Scan for the cell matching the given text and deliver its (x, y) coordinate at center. 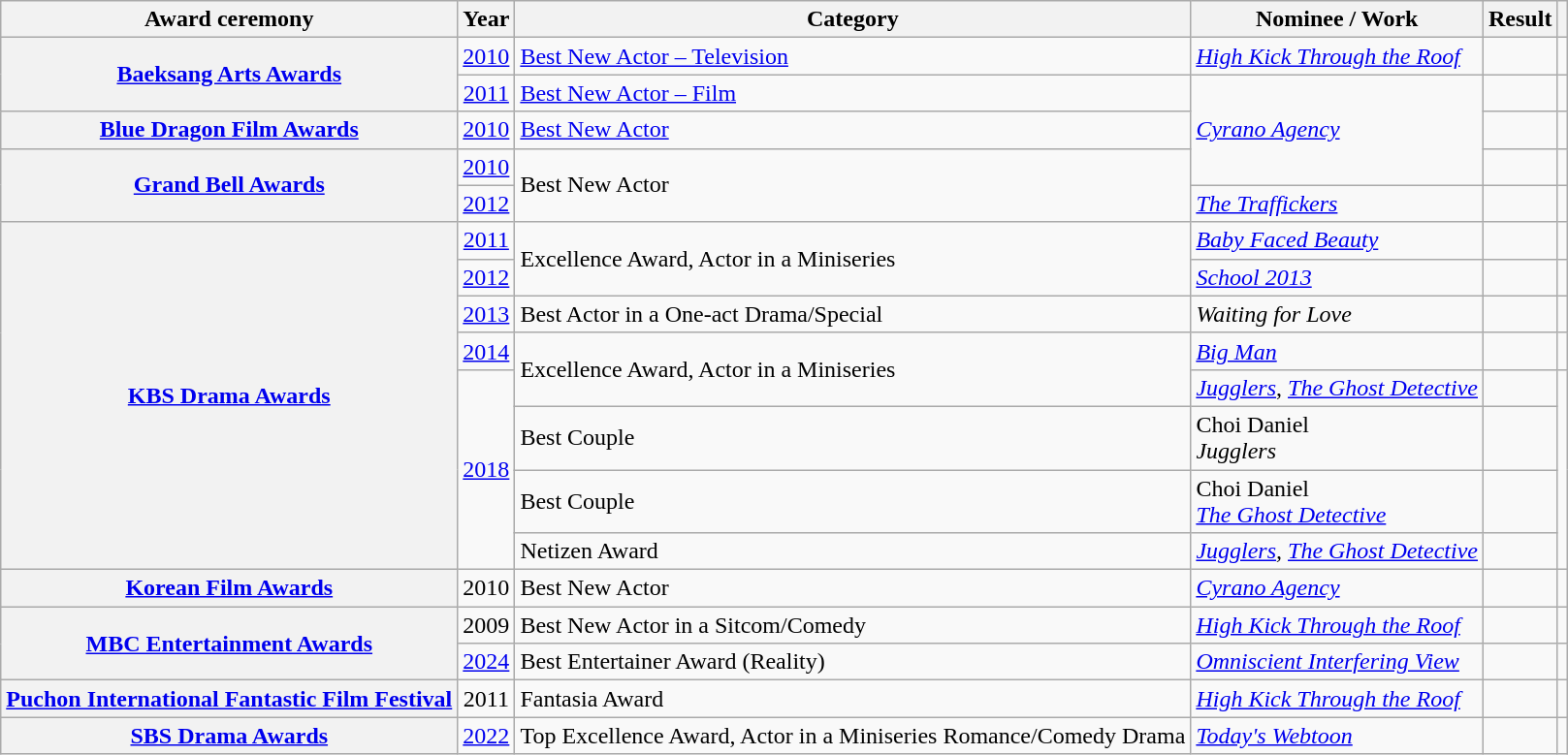
Award ceremony (229, 19)
Best Entertainer Award (Reality) (853, 662)
Choi Daniel The Ghost Detective (1337, 500)
2018 (487, 469)
The Traffickers (1337, 204)
2013 (487, 314)
Best New Actor in a Sitcom/Comedy (853, 625)
2022 (487, 736)
2009 (487, 625)
Best New Actor – Film (853, 93)
Blue Dragon Film Awards (229, 130)
2024 (487, 662)
Omniscient Interfering View (1337, 662)
Netizen Award (853, 551)
Big Man (1337, 351)
MBC Entertainment Awards (229, 644)
School 2013 (1337, 277)
Top Excellence Award, Actor in a Miniseries Romance/Comedy Drama (853, 736)
Category (853, 19)
KBS Drama Awards (229, 395)
Today's Webtoon (1337, 736)
Baby Faced Beauty (1337, 240)
Korean Film Awards (229, 588)
Waiting for Love (1337, 314)
Grand Bell Awards (229, 185)
Result (1520, 19)
Fantasia Award (853, 699)
2014 (487, 351)
Choi Daniel Jugglers (1337, 438)
Nominee / Work (1337, 19)
Best New Actor – Television (853, 56)
Puchon International Fantastic Film Festival (229, 699)
SBS Drama Awards (229, 736)
Year (487, 19)
Best Actor in a One-act Drama/Special (853, 314)
Baeksang Arts Awards (229, 75)
